Scan for the cell matching the given text and deliver its (X, Y) coordinate at center. 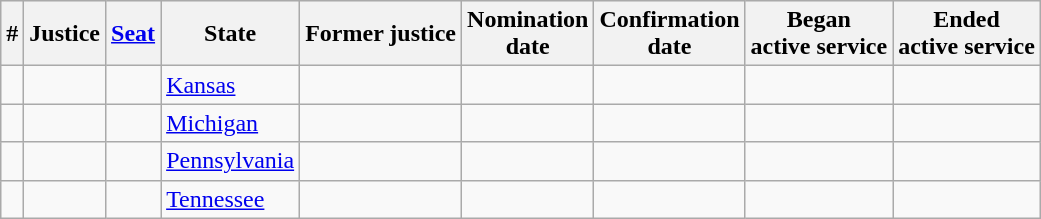
Kansas (230, 85)
State (230, 34)
Beganactive service (819, 34)
Tennessee (230, 199)
Pennsylvania (230, 161)
Former justice (381, 34)
# (12, 34)
Michigan (230, 123)
Justice (65, 34)
Nominationdate (528, 34)
Seat (134, 34)
Endedactive service (967, 34)
Confirmationdate (670, 34)
